Extract the (X, Y) coordinate from the center of the cell holding the provided text.  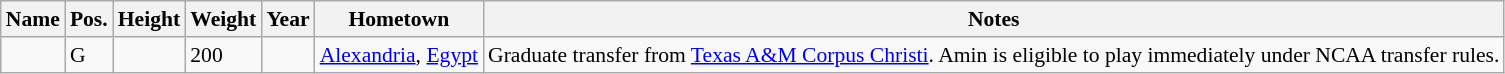
Year (288, 19)
200 (223, 55)
Notes (994, 19)
Pos. (89, 19)
Alexandria, Egypt (399, 55)
Height (149, 19)
G (89, 55)
Hometown (399, 19)
Weight (223, 19)
Name (33, 19)
Graduate transfer from Texas A&M Corpus Christi. Amin is eligible to play immediately under NCAA transfer rules. (994, 55)
